Capture the cell that displays the provided text and extract its [x, y] central coordinate. 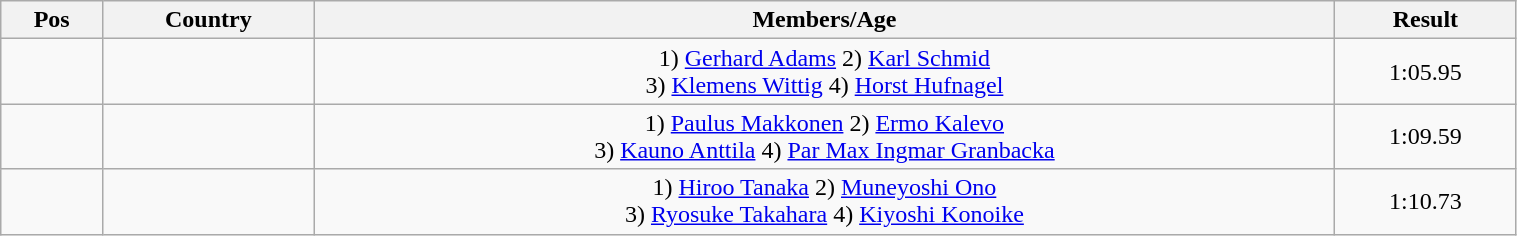
1) Gerhard Adams 2) Karl Schmid3) Klemens Wittig 4) Horst Hufnagel [824, 72]
1:10.73 [1426, 202]
1:05.95 [1426, 72]
1) Paulus Makkonen 2) Ermo Kalevo3) Kauno Anttila 4) Par Max Ingmar Granbacka [824, 136]
Members/Age [824, 20]
Pos [52, 20]
1) Hiroo Tanaka 2) Muneyoshi Ono3) Ryosuke Takahara 4) Kiyoshi Konoike [824, 202]
Country [209, 20]
Result [1426, 20]
1:09.59 [1426, 136]
